Determine the (X, Y) coordinate at the center of the cell enclosing the given text.  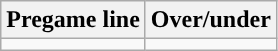
Over/under (210, 20)
Pregame line (74, 20)
